Output the (X, Y) coordinate of the center of the cell containing the given text.  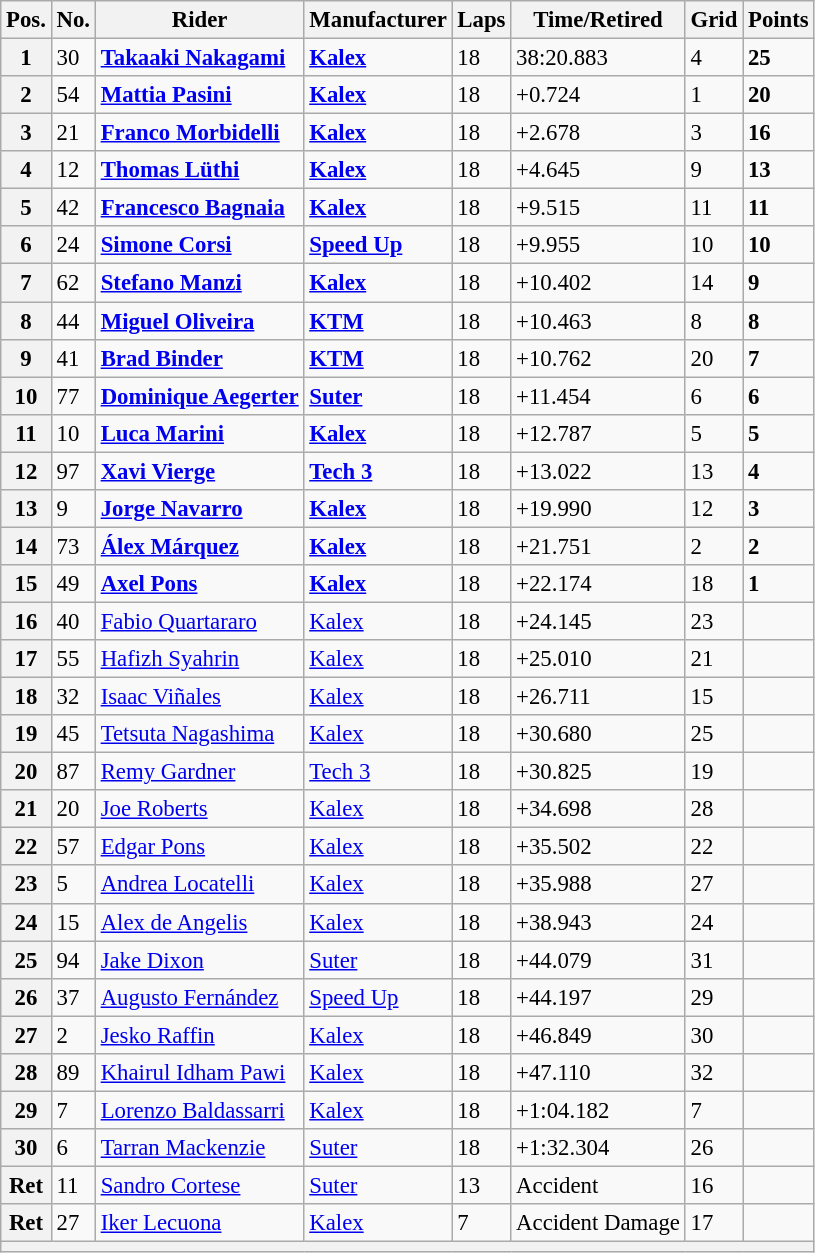
Accident (598, 1185)
38:20.883 (598, 58)
Time/Retired (598, 20)
+46.849 (598, 1035)
+13.022 (598, 471)
Tarran Mackenzie (200, 1148)
Jake Dixon (200, 960)
Edgar Pons (200, 847)
Andrea Locatelli (200, 885)
Khairul Idham Pawi (200, 1073)
+0.724 (598, 95)
Lorenzo Baldassarri (200, 1110)
Jorge Navarro (200, 509)
Álex Márquez (200, 546)
+11.454 (598, 396)
42 (73, 208)
Jesko Raffin (200, 1035)
Augusto Fernández (200, 997)
+19.990 (598, 509)
+9.515 (598, 208)
No. (73, 20)
Laps (482, 20)
Fabio Quartararo (200, 621)
Simone Corsi (200, 245)
Manufacturer (378, 20)
73 (73, 546)
+1:32.304 (598, 1148)
Pos. (26, 20)
Brad Binder (200, 358)
87 (73, 772)
94 (73, 960)
Takaaki Nakagami (200, 58)
Accident Damage (598, 1223)
40 (73, 621)
Francesco Bagnaia (200, 208)
+21.751 (598, 546)
Hafizh Syahrin (200, 659)
+9.955 (598, 245)
Xavi Vierge (200, 471)
89 (73, 1073)
Sandro Cortese (200, 1185)
Joe Roberts (200, 809)
Alex de Angelis (200, 922)
+30.680 (598, 734)
97 (73, 471)
44 (73, 321)
Grid (714, 20)
Points (778, 20)
Stefano Manzi (200, 283)
54 (73, 95)
+10.463 (598, 321)
+30.825 (598, 772)
55 (73, 659)
Franco Morbidelli (200, 133)
Tetsuta Nagashima (200, 734)
37 (73, 997)
Rider (200, 20)
+34.698 (598, 809)
49 (73, 584)
+26.711 (598, 697)
+10.402 (598, 283)
+12.787 (598, 433)
+47.110 (598, 1073)
Dominique Aegerter (200, 396)
62 (73, 283)
31 (714, 960)
45 (73, 734)
+25.010 (598, 659)
41 (73, 358)
77 (73, 396)
+1:04.182 (598, 1110)
Remy Gardner (200, 772)
57 (73, 847)
Miguel Oliveira (200, 321)
+35.988 (598, 885)
+24.145 (598, 621)
Iker Lecuona (200, 1223)
+35.502 (598, 847)
Mattia Pasini (200, 95)
Thomas Lüthi (200, 170)
+2.678 (598, 133)
+4.645 (598, 170)
+38.943 (598, 922)
+10.762 (598, 358)
Isaac Viñales (200, 697)
Luca Marini (200, 433)
+44.079 (598, 960)
+44.197 (598, 997)
+22.174 (598, 584)
Axel Pons (200, 584)
